Scan for the cell matching the given text and deliver its [x, y] coordinate at center. 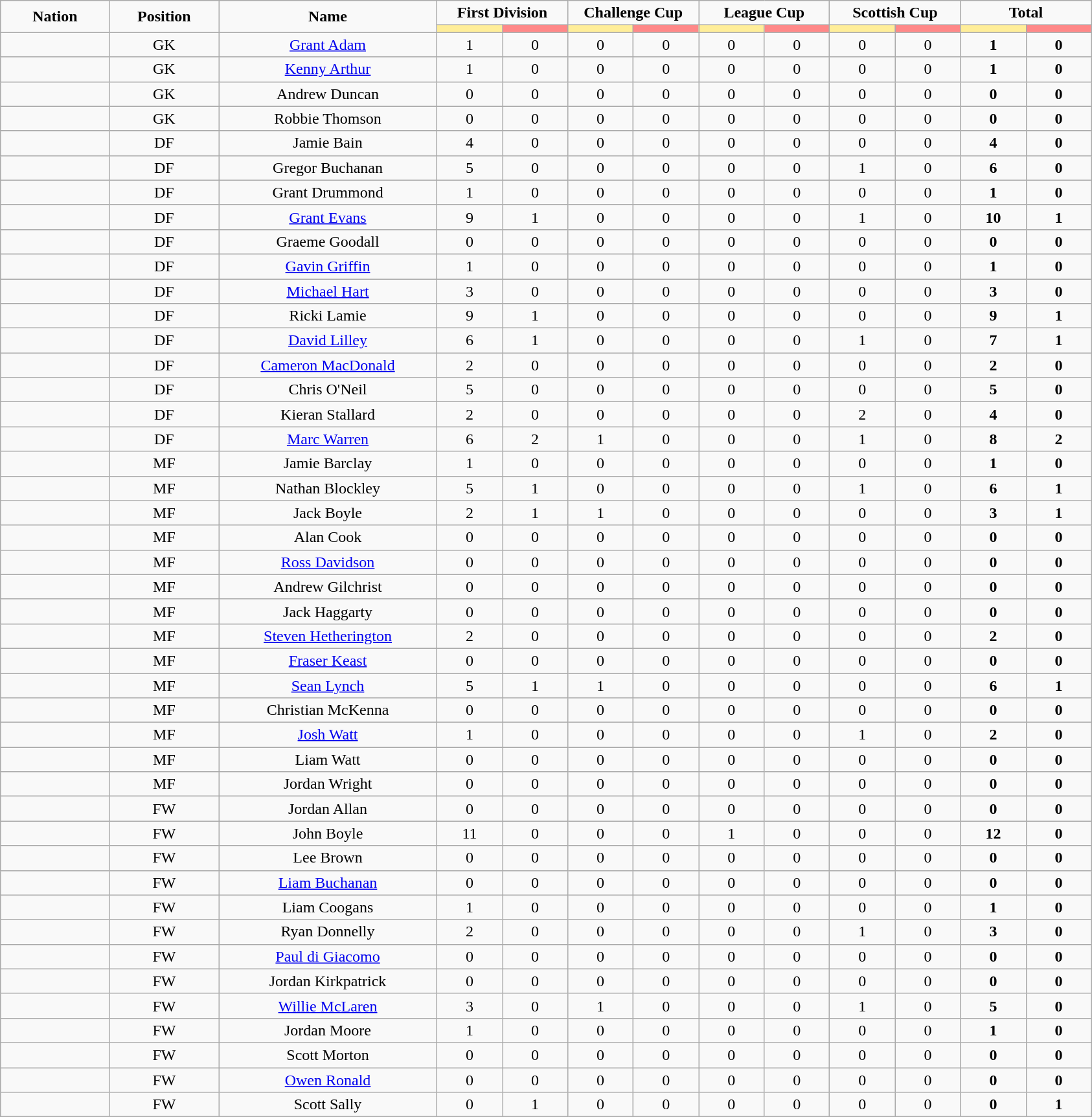
Jack Boyle [328, 513]
Alan Cook [328, 537]
8 [994, 439]
Scott Sally [328, 1105]
Andrew Gilchrist [328, 587]
11 [469, 833]
Jordan Kirkpatrick [328, 981]
Jordan Wright [328, 784]
Kieran Stallard [328, 414]
John Boyle [328, 833]
Liam Coogans [328, 907]
Jack Haggarty [328, 611]
Grant Drummond [328, 192]
League Cup [764, 13]
10 [994, 217]
Paul di Giacomo [328, 956]
Ricki Lamie [328, 316]
Steven Hetherington [328, 636]
Sean Lynch [328, 686]
Chris O'Neil [328, 390]
7 [994, 341]
Jordan Allan [328, 809]
Kenny Arthur [328, 69]
Lee Brown [328, 858]
Andrew Duncan [328, 94]
Grant Adam [328, 45]
Liam Buchanan [328, 883]
Name [328, 17]
Ryan Donnelly [328, 932]
Owen Ronald [328, 1079]
Jamie Bain [328, 143]
12 [994, 833]
Nation [55, 17]
Nathan Blockley [328, 488]
Cameron MacDonald [328, 365]
Position [164, 17]
Marc Warren [328, 439]
Gavin Griffin [328, 266]
Jamie Barclay [328, 464]
Christian McKenna [328, 710]
Gregor Buchanan [328, 168]
Fraser Keast [328, 660]
Ross Davidson [328, 562]
David Lilley [328, 341]
Willie McLaren [328, 1006]
Robbie Thomson [328, 118]
Michael Hart [328, 291]
Graeme Goodall [328, 242]
Total [1026, 13]
Grant Evans [328, 217]
Liam Watt [328, 760]
Jordan Moore [328, 1030]
Challenge Cup [633, 13]
Scottish Cup [895, 13]
First Division [502, 13]
Josh Watt [328, 735]
Scott Morton [328, 1055]
